Extract the (x, y) coordinate from the center of the cell holding the provided text.  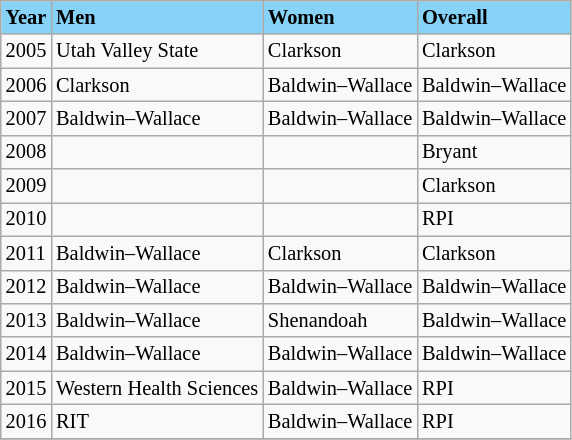
RIT (157, 421)
2016 (26, 421)
2009 (26, 186)
Overall (494, 17)
2006 (26, 85)
2008 (26, 152)
2012 (26, 287)
2010 (26, 219)
2013 (26, 320)
2014 (26, 354)
Men (157, 17)
Women (340, 17)
Shenandoah (340, 320)
Western Health Sciences (157, 388)
2011 (26, 253)
Bryant (494, 152)
Year (26, 17)
Utah Valley State (157, 51)
2015 (26, 388)
2007 (26, 118)
2005 (26, 51)
